Search for the cell housing the specified text and yield its (x, y) center coordinate. 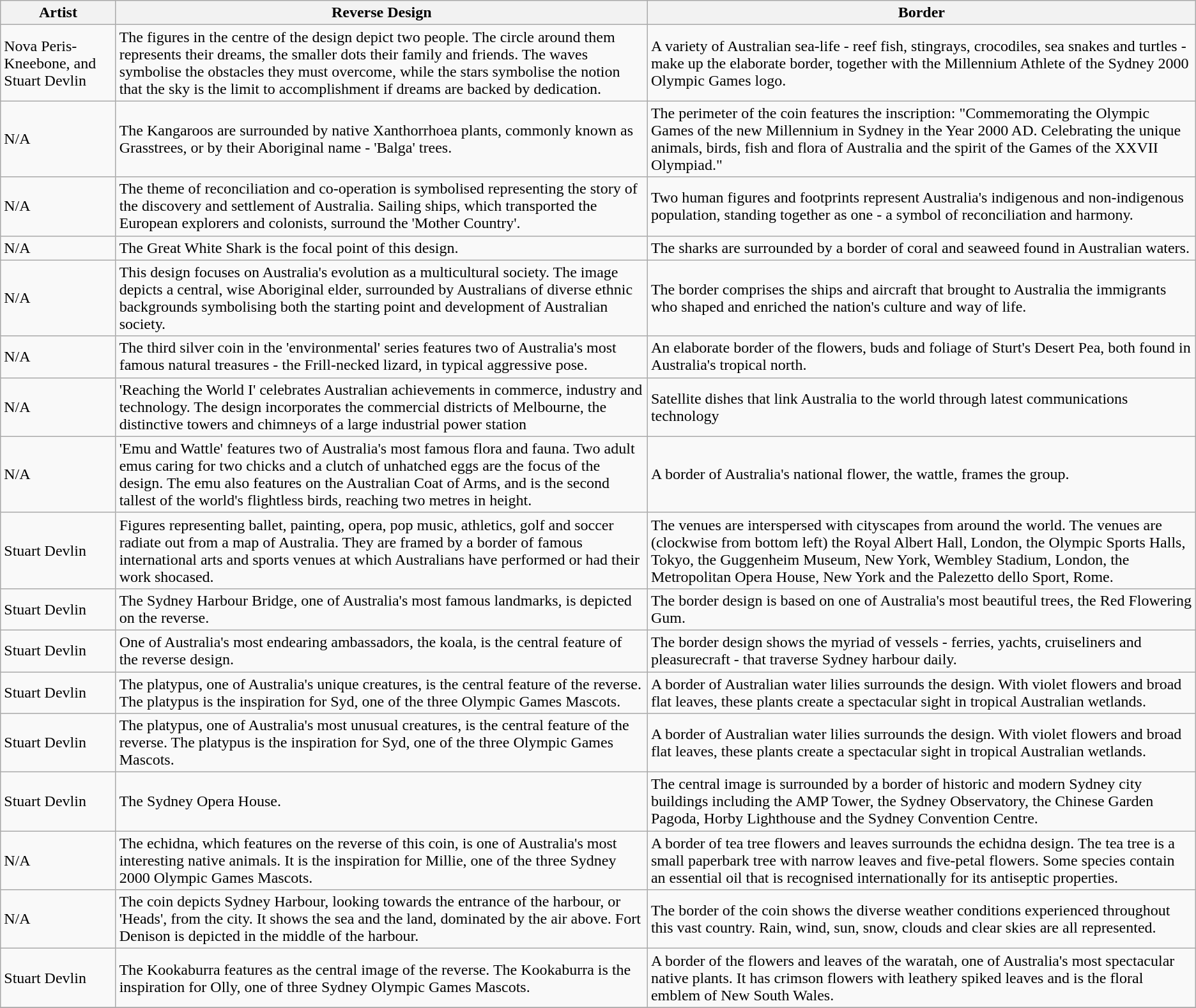
The Kangaroos are surrounded by native Xanthorrhoea plants, commonly known as Grasstrees, or by their Aboriginal name - 'Balga' trees. (381, 139)
The border design is based on one of Australia's most beautiful trees, the Red Flowering Gum. (921, 609)
The Sydney Harbour Bridge, one of Australia's most famous landmarks, is depicted on the reverse. (381, 609)
The Sydney Opera House. (381, 802)
Satellite dishes that link Australia to the world through latest communications technology (921, 407)
Nova Peris-Kneebone, and Stuart Devlin (58, 63)
Artist (58, 13)
Reverse Design (381, 13)
The border design shows the myriad of vessels - ferries, yachts, cruiseliners and pleasurecraft - that traverse Sydney harbour daily. (921, 650)
A border of Australia's national flower, the wattle, frames the group. (921, 474)
An elaborate border of the flowers, buds and foliage of Sturt's Desert Pea, both found in Australia's tropical north. (921, 356)
One of Australia's most endearing ambassadors, the koala, is the central feature of the reverse design. (381, 650)
The Kookaburra features as the central image of the reverse. The Kookaburra is the inspiration for Olly, one of three Sydney Olympic Games Mascots. (381, 978)
The border comprises the ships and aircraft that brought to Australia the immigrants who shaped and enriched the nation's culture and way of life. (921, 298)
The sharks are surrounded by a border of coral and seaweed found in Australian waters. (921, 248)
The Great White Shark is the focal point of this design. (381, 248)
Border (921, 13)
